Extract the [x, y] coordinate from the center of the cell holding the provided text.  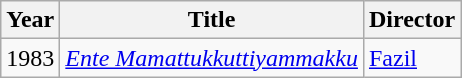
1983 [30, 58]
Year [30, 20]
Director [412, 20]
Title [212, 20]
Ente Mamattukkuttiyammakku [212, 58]
Fazil [412, 58]
